Find where the given text appears and provide that cell's center as (x, y) coordinate. 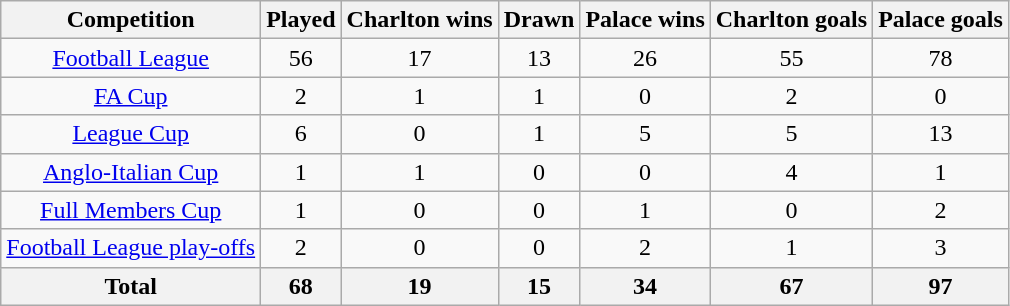
15 (539, 286)
Drawn (539, 20)
Football League play-offs (131, 248)
55 (791, 58)
4 (791, 172)
FA Cup (131, 96)
Palace goals (941, 20)
Played (301, 20)
97 (941, 286)
Palace wins (645, 20)
78 (941, 58)
Competition (131, 20)
Total (131, 286)
Football League (131, 58)
6 (301, 134)
26 (645, 58)
56 (301, 58)
17 (420, 58)
League Cup (131, 134)
Charlton wins (420, 20)
34 (645, 286)
68 (301, 286)
67 (791, 286)
Charlton goals (791, 20)
Full Members Cup (131, 210)
3 (941, 248)
Anglo-Italian Cup (131, 172)
19 (420, 286)
